Locate the cell with the specified text and output its [X, Y] center coordinate. 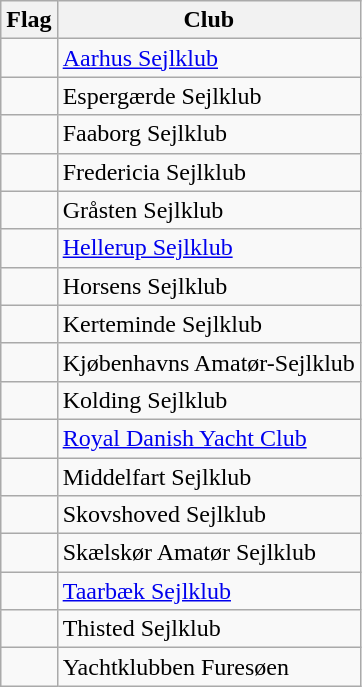
Taarbæk Sejlklub [208, 591]
Gråsten Sejlklub [208, 210]
Flag [29, 20]
Yachtklubben Furesøen [208, 667]
Fredericia Sejlklub [208, 172]
Kolding Sejlklub [208, 400]
Royal Danish Yacht Club [208, 438]
Skælskør Amatør Sejlklub [208, 553]
Middelfart Sejlklub [208, 477]
Faaborg Sejlklub [208, 134]
Kjøbenhavns Amatør-Sejlklub [208, 362]
Kerteminde Sejlklub [208, 324]
Horsens Sejlklub [208, 286]
Club [208, 20]
Thisted Sejlklub [208, 629]
Skovshoved Sejlklub [208, 515]
Espergærde Sejlklub [208, 96]
Hellerup Sejlklub [208, 248]
Aarhus Sejlklub [208, 58]
